Identify which cell holds the provided text, then report its [x, y] central coordinate. 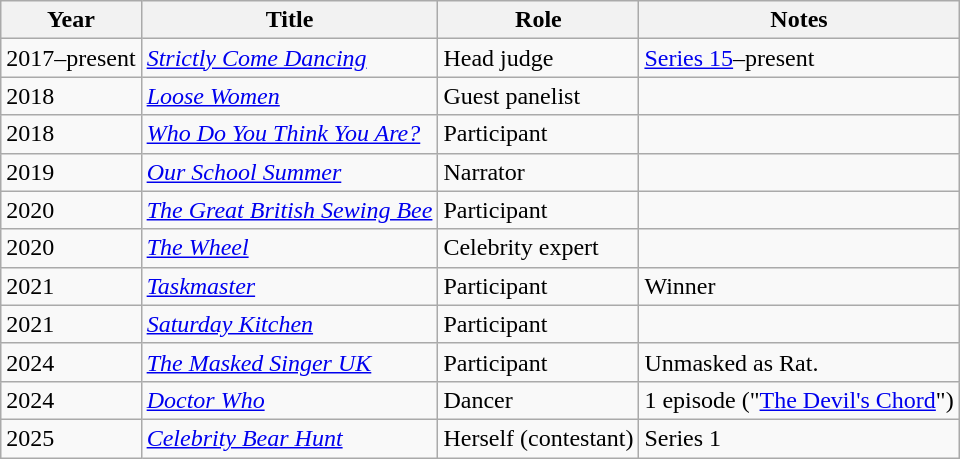
2017–present [71, 58]
Title [290, 20]
Guest panelist [538, 96]
Notes [799, 20]
Celebrity expert [538, 248]
Herself (contestant) [538, 438]
Dancer [538, 400]
Role [538, 20]
The Masked Singer UK [290, 362]
Celebrity Bear Hunt [290, 438]
Saturday Kitchen [290, 324]
Narrator [538, 172]
2025 [71, 438]
Loose Women [290, 96]
Our School Summer [290, 172]
Unmasked as Rat. [799, 362]
2019 [71, 172]
Doctor Who [290, 400]
Head judge [538, 58]
Year [71, 20]
1 episode ("The Devil's Chord") [799, 400]
Taskmaster [290, 286]
Series 15–present [799, 58]
Series 1 [799, 438]
The Wheel [290, 248]
Strictly Come Dancing [290, 58]
Winner [799, 286]
Who Do You Think You Are? [290, 134]
The Great British Sewing Bee [290, 210]
